For the text-containing cell, return its midpoint in [X, Y] coordinate format. 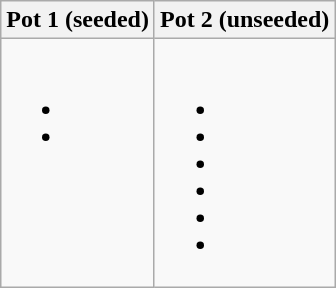
Pot 1 (seeded) [78, 20]
Pot 2 (unseeded) [244, 20]
